Output the [X, Y] coordinate of the center of the cell containing the given text.  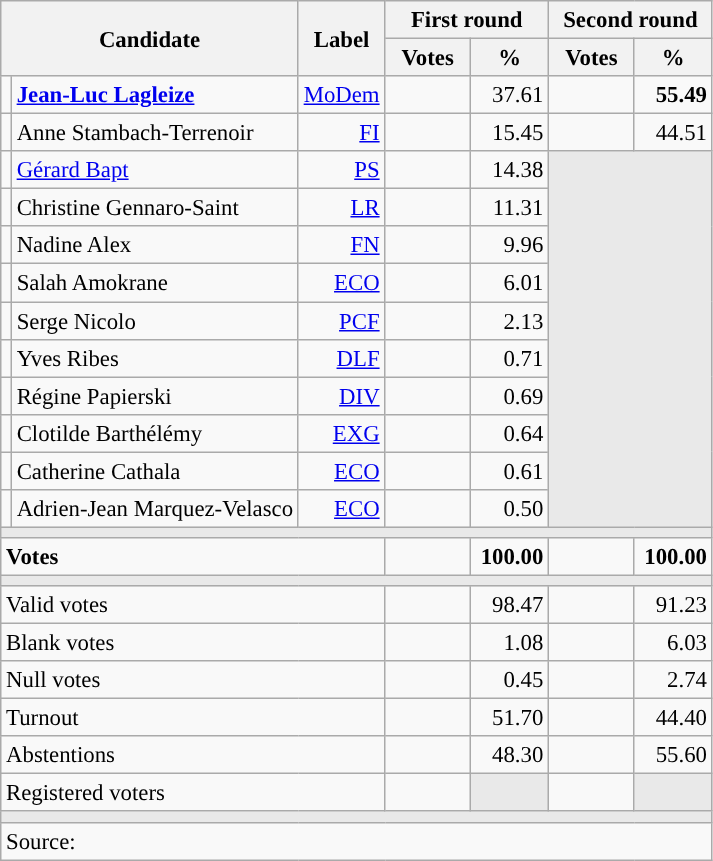
0.71 [509, 358]
PCF [342, 321]
Null votes [193, 680]
Abstentions [193, 755]
Gérard Bapt [154, 170]
91.23 [673, 605]
DIV [342, 396]
6.03 [673, 643]
0.45 [509, 680]
9.96 [509, 245]
Turnout [193, 718]
EXG [342, 433]
Anne Stambach-Terrenoir [154, 133]
First round [467, 20]
0.50 [509, 509]
LR [342, 208]
6.01 [509, 283]
0.61 [509, 471]
0.69 [509, 396]
Catherine Cathala [154, 471]
15.45 [509, 133]
FN [342, 245]
Second round [631, 20]
1.08 [509, 643]
37.61 [509, 95]
2.74 [673, 680]
51.70 [509, 718]
Salah Amokrane [154, 283]
Jean-Luc Lagleize [154, 95]
Régine Papierski [154, 396]
Candidate [150, 38]
14.38 [509, 170]
55.60 [673, 755]
Source: [357, 841]
Label [342, 38]
55.49 [673, 95]
Registered voters [193, 793]
Adrien-Jean Marquez-Velasco [154, 509]
MoDem [342, 95]
PS [342, 170]
Blank votes [193, 643]
Christine Gennaro-Saint [154, 208]
FI [342, 133]
44.40 [673, 718]
Serge Nicolo [154, 321]
11.31 [509, 208]
2.13 [509, 321]
Valid votes [193, 605]
Nadine Alex [154, 245]
98.47 [509, 605]
0.64 [509, 433]
44.51 [673, 133]
Clotilde Barthélémy [154, 433]
48.30 [509, 755]
Yves Ribes [154, 358]
DLF [342, 358]
